Detect which cell encompasses the target text, then output its [x, y] center coordinate. 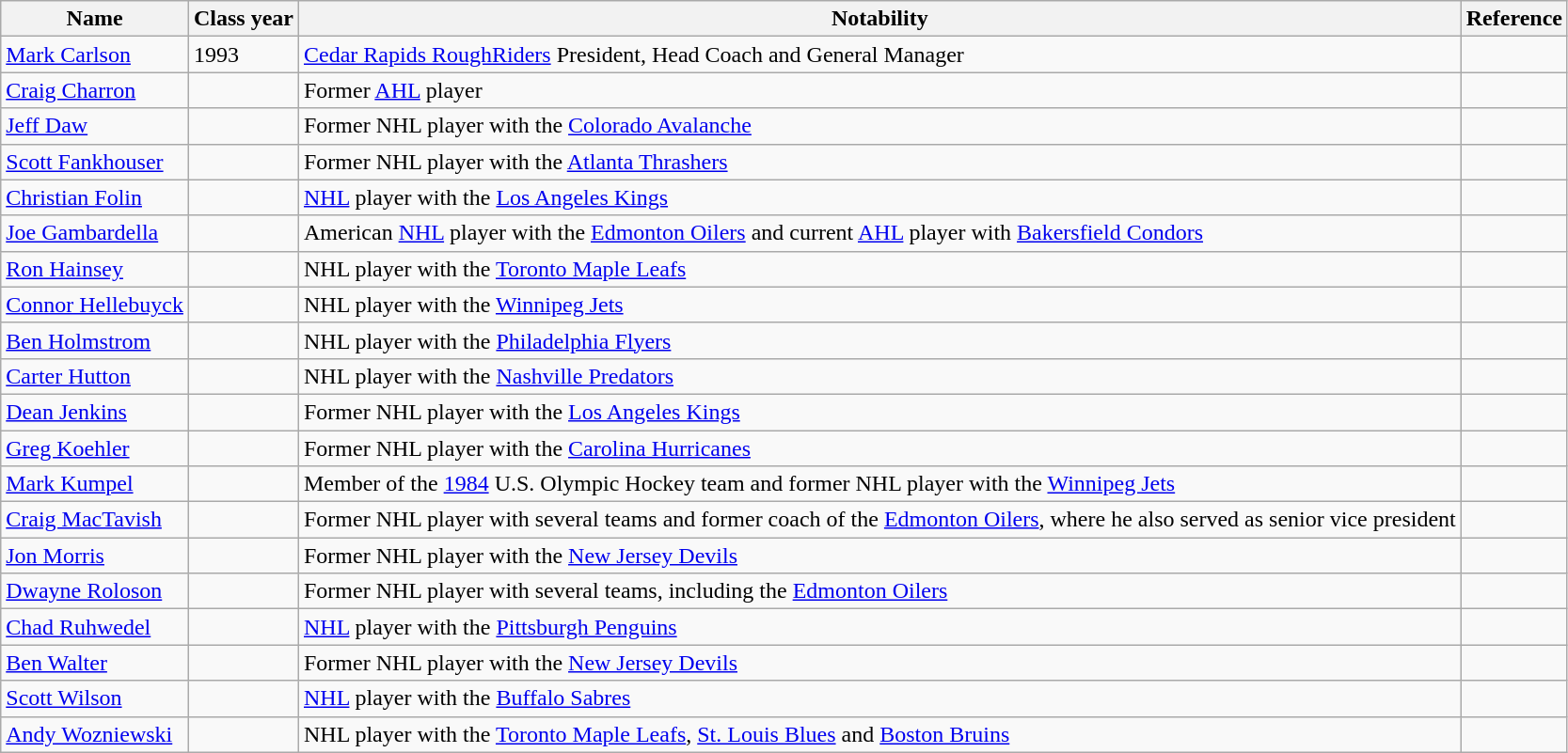
Former NHL player with several teams, including the Edmonton Oilers [879, 591]
NHL player with the Nashville Predators [879, 376]
NHL player with the Buffalo Sabres [879, 698]
Chad Ruhwedel [95, 627]
Former NHL player with several teams and former coach of the Edmonton Oilers, where he also served as senior vice president [879, 520]
NHL player with the Philadelphia Flyers [879, 340]
Former NHL player with the Carolina Hurricanes [879, 448]
Class year [243, 19]
Ben Holmstrom [95, 340]
Dean Jenkins [95, 412]
Connor Hellebuyck [95, 305]
NHL player with the Toronto Maple Leafs, St. Louis Blues and Boston Bruins [879, 734]
Former NHL player with the Atlanta Thrashers [879, 162]
Jeff Daw [95, 126]
Ron Hainsey [95, 269]
Jon Morris [95, 556]
Craig Charron [95, 90]
Scott Fankhouser [95, 162]
Former NHL player with the Los Angeles Kings [879, 412]
Mark Carlson [95, 55]
Christian Folin [95, 197]
Greg Koehler [95, 448]
NHL player with the Pittsburgh Penguins [879, 627]
NHL player with the Los Angeles Kings [879, 197]
1993 [243, 55]
Mark Kumpel [95, 484]
American NHL player with the Edmonton Oilers and current AHL player with Bakersfield Condors [879, 233]
Former NHL player with the Colorado Avalanche [879, 126]
Carter Hutton [95, 376]
Reference [1514, 19]
Joe Gambardella [95, 233]
Former AHL player [879, 90]
Scott Wilson [95, 698]
Name [95, 19]
Andy Wozniewski [95, 734]
Ben Walter [95, 663]
Notability [879, 19]
Craig MacTavish [95, 520]
Dwayne Roloson [95, 591]
Cedar Rapids RoughRiders President, Head Coach and General Manager [879, 55]
Member of the 1984 U.S. Olympic Hockey team and former NHL player with the Winnipeg Jets [879, 484]
NHL player with the Winnipeg Jets [879, 305]
NHL player with the Toronto Maple Leafs [879, 269]
